Pinpoint the cell where the given text exists, returning its (X, Y) midpoint coordinate. 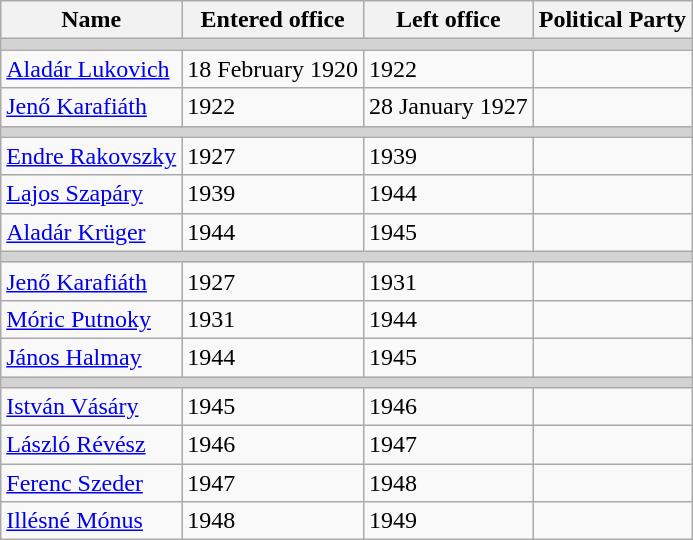
Móric Putnoky (92, 319)
János Halmay (92, 357)
László Révész (92, 445)
Ferenc Szeder (92, 483)
István Vásáry (92, 407)
Left office (448, 20)
Political Party (612, 20)
Aladár Lukovich (92, 69)
28 January 1927 (448, 107)
Name (92, 20)
1949 (448, 521)
Entered office (273, 20)
18 February 1920 (273, 69)
Endre Rakovszky (92, 156)
Lajos Szapáry (92, 194)
Aladár Krüger (92, 232)
Illésné Mónus (92, 521)
